Extract the (X, Y) coordinate from the center of the cell holding the provided text.  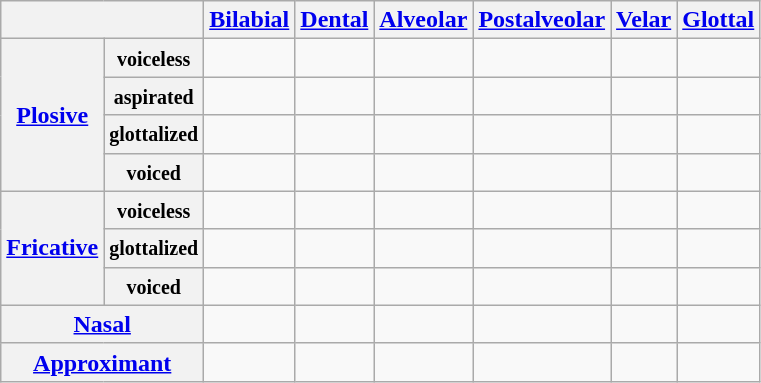
Nasal (102, 324)
Alveolar (424, 20)
aspirated (154, 96)
Bilabial (250, 20)
Dental (334, 20)
Velar (644, 20)
Postalveolar (542, 20)
Approximant (102, 362)
Fricative (52, 248)
Glottal (718, 20)
Plosive (52, 115)
